Identify which cell holds the provided text, then report its [x, y] central coordinate. 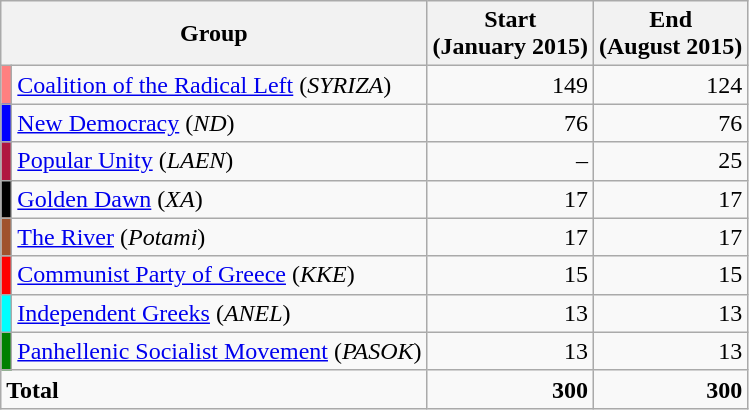
Panhellenic Socialist Movement (PASOK) [220, 351]
– [510, 161]
New Democracy (ND) [220, 123]
End(August 2015) [670, 34]
Group [214, 34]
Independent Greeks (ANEL) [220, 313]
149 [510, 85]
The River (Potami) [220, 237]
Coalition of the Radical Left (SYRIZA) [220, 85]
Communist Party of Greece (KKE) [220, 275]
Popular Unity (LAEN) [220, 161]
124 [670, 85]
25 [670, 161]
Total [214, 389]
Start(January 2015) [510, 34]
Golden Dawn (XA) [220, 199]
